Pinpoint the cell where the given text exists, returning its (X, Y) midpoint coordinate. 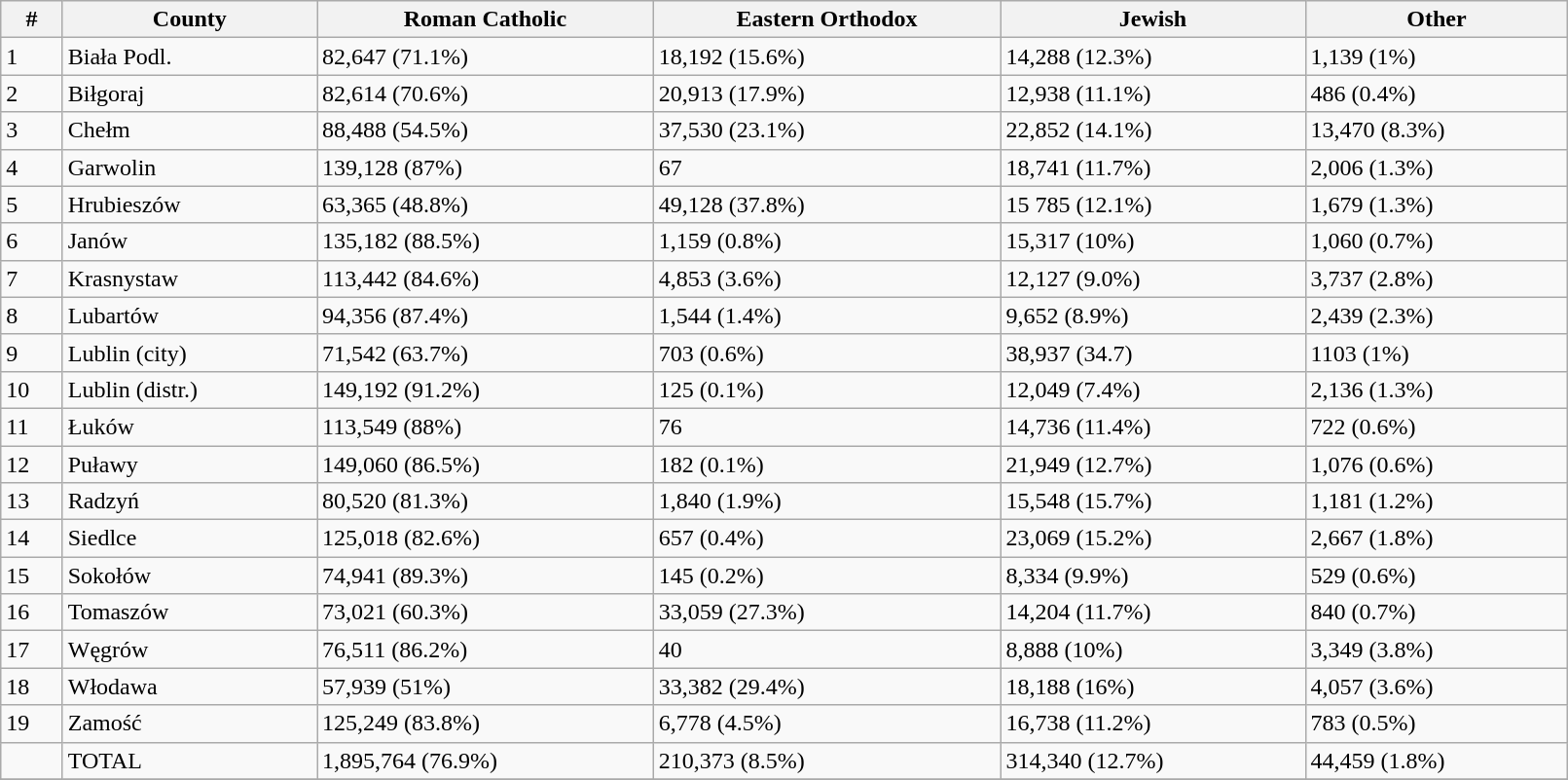
486 (0.4%) (1437, 93)
8,888 (10%) (1152, 650)
Biała Podl. (189, 56)
2 (31, 93)
Tomaszów (189, 613)
314,340 (12.7%) (1152, 761)
2,006 (1.3%) (1437, 167)
1,060 (0.7%) (1437, 241)
210,373 (8.5%) (827, 761)
125,018 (82.6%) (486, 539)
1,181 (1.2%) (1437, 501)
Biłgoraj (189, 93)
8,334 (9.9%) (1152, 576)
Lublin (city) (189, 353)
8 (31, 316)
18,192 (15.6%) (827, 56)
21,949 (12.7%) (1152, 464)
1,895,764 (76.9%) (486, 761)
22,852 (14.1%) (1152, 130)
4 (31, 167)
5 (31, 204)
1,544 (1.4%) (827, 316)
37,530 (23.1%) (827, 130)
88,488 (54.5%) (486, 130)
12,049 (7.4%) (1152, 390)
Włodawa (189, 687)
125,249 (83.8%) (486, 724)
Janów (189, 241)
# (31, 19)
182 (0.1%) (827, 464)
14,288 (12.3%) (1152, 56)
1,076 (0.6%) (1437, 464)
Chełm (189, 130)
2,136 (1.3%) (1437, 390)
6,778 (4.5%) (827, 724)
783 (0.5%) (1437, 724)
15,548 (15.7%) (1152, 501)
149,060 (86.5%) (486, 464)
4,057 (3.6%) (1437, 687)
82,647 (71.1%) (486, 56)
703 (0.6%) (827, 353)
12,127 (9.0%) (1152, 279)
38,937 (34.7) (1152, 353)
10 (31, 390)
3,349 (3.8%) (1437, 650)
15,317 (10%) (1152, 241)
14,736 (11.4%) (1152, 427)
Lublin (distr.) (189, 390)
1103 (1%) (1437, 353)
1,840 (1.9%) (827, 501)
18 (31, 687)
18,188 (16%) (1152, 687)
135,182 (88.5%) (486, 241)
17 (31, 650)
Roman Catholic (486, 19)
49,128 (37.8%) (827, 204)
80,520 (81.3%) (486, 501)
Łuków (189, 427)
Eastern Orthodox (827, 19)
Hrubieszów (189, 204)
82,614 (70.6%) (486, 93)
40 (827, 650)
76,511 (86.2%) (486, 650)
67 (827, 167)
3,737 (2.8%) (1437, 279)
Garwolin (189, 167)
16,738 (11.2%) (1152, 724)
76 (827, 427)
12,938 (11.1%) (1152, 93)
15 785 (12.1%) (1152, 204)
Puławy (189, 464)
County (189, 19)
13 (31, 501)
57,939 (51%) (486, 687)
14 (31, 539)
TOTAL (189, 761)
63,365 (48.8%) (486, 204)
Other (1437, 19)
Krasnystaw (189, 279)
16 (31, 613)
3 (31, 130)
14,204 (11.7%) (1152, 613)
73,021 (60.3%) (486, 613)
Węgrów (189, 650)
149,192 (91.2%) (486, 390)
4,853 (3.6%) (827, 279)
Zamość (189, 724)
19 (31, 724)
33,059 (27.3%) (827, 613)
1,159 (0.8%) (827, 241)
2,667 (1.8%) (1437, 539)
113,549 (88%) (486, 427)
113,442 (84.6%) (486, 279)
145 (0.2%) (827, 576)
74,941 (89.3%) (486, 576)
18,741 (11.7%) (1152, 167)
9,652 (8.9%) (1152, 316)
12 (31, 464)
7 (31, 279)
Sokołów (189, 576)
840 (0.7%) (1437, 613)
44,459 (1.8%) (1437, 761)
23,069 (15.2%) (1152, 539)
657 (0.4%) (827, 539)
33,382 (29.4%) (827, 687)
6 (31, 241)
Lubartów (189, 316)
13,470 (8.3%) (1437, 130)
15 (31, 576)
2,439 (2.3%) (1437, 316)
20,913 (17.9%) (827, 93)
125 (0.1%) (827, 390)
11 (31, 427)
Radzyń (189, 501)
71,542 (63.7%) (486, 353)
9 (31, 353)
94,356 (87.4%) (486, 316)
1,139 (1%) (1437, 56)
Siedlce (189, 539)
Jewish (1152, 19)
722 (0.6%) (1437, 427)
139,128 (87%) (486, 167)
1,679 (1.3%) (1437, 204)
1 (31, 56)
529 (0.6%) (1437, 576)
